Extract the [X, Y] coordinate from the center of the cell holding the provided text.  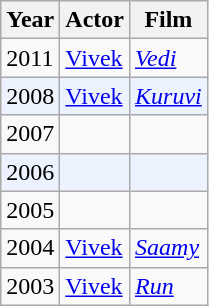
Kuruvi [169, 96]
Saamy [169, 248]
2006 [30, 172]
Year [30, 20]
2007 [30, 134]
2011 [30, 58]
Actor [95, 20]
2004 [30, 248]
Film [169, 20]
2005 [30, 210]
Vedi [169, 58]
2003 [30, 286]
2008 [30, 96]
Run [169, 286]
